Output the [X, Y] coordinate of the center of the cell containing the given text.  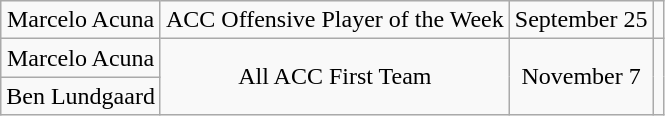
Ben Lundgaard [81, 96]
November 7 [581, 77]
ACC Offensive Player of the Week [334, 20]
All ACC First Team [334, 77]
September 25 [581, 20]
